Provide the [x, y] coordinate of the cell's center where the given text is located.  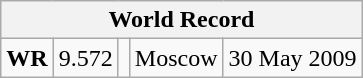
9.572 [86, 58]
WR [27, 58]
World Record [182, 20]
Moscow [176, 58]
30 May 2009 [292, 58]
